Identify which cell holds the provided text, then report its (x, y) central coordinate. 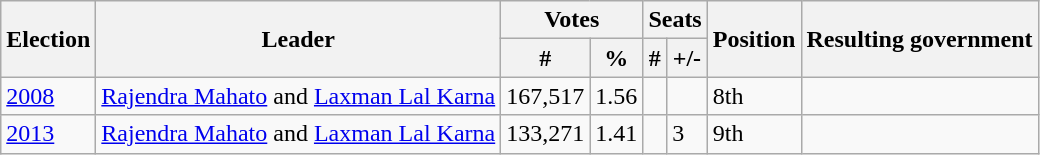
Resulting government (920, 39)
Position (754, 39)
2013 (48, 134)
1.56 (616, 96)
1.41 (616, 134)
9th (754, 134)
133,271 (546, 134)
Votes (572, 20)
% (616, 58)
+/- (688, 58)
3 (688, 134)
Seats (675, 20)
Election (48, 39)
Leader (298, 39)
2008 (48, 96)
167,517 (546, 96)
8th (754, 96)
